Extract the (X, Y) coordinate from the center of the cell holding the provided text.  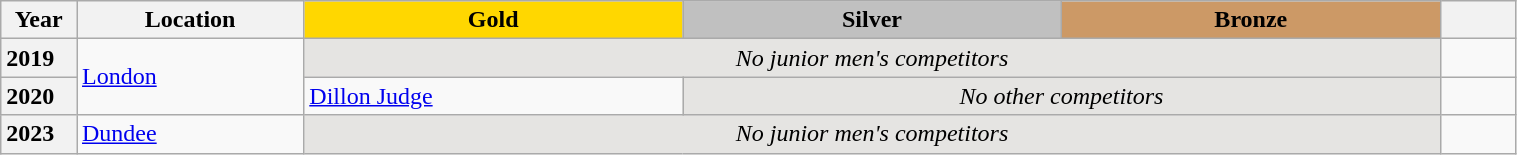
No other competitors (1062, 96)
Dillon Judge (494, 96)
Dundee (190, 134)
Gold (494, 20)
2020 (39, 96)
2023 (39, 134)
2019 (39, 58)
Bronze (1250, 20)
London (190, 77)
Location (190, 20)
Year (39, 20)
Silver (872, 20)
